Determine the (x, y) coordinate at the center of the cell enclosing the given text.  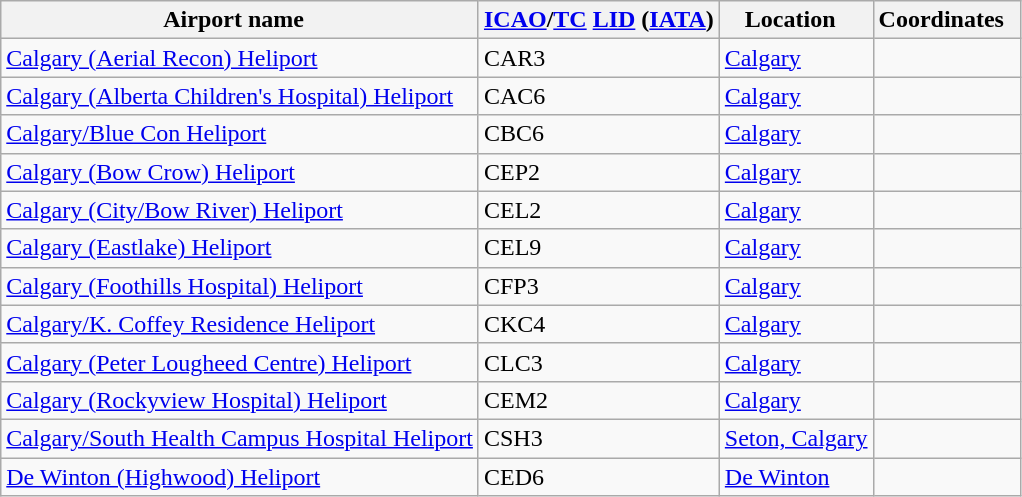
Coordinates (947, 20)
Calgary (Foothills Hospital) Heliport (240, 286)
Calgary/K. Coffey Residence Heliport (240, 324)
Calgary (Eastlake) Heliport (240, 248)
CAC6 (598, 96)
Location (796, 20)
Calgary (Aerial Recon) Heliport (240, 58)
De Winton (Highwood) Heliport (240, 477)
CLC3 (598, 362)
CFP3 (598, 286)
Airport name (240, 20)
ICAO/TC LID (IATA) (598, 20)
Calgary (Rockyview Hospital) Heliport (240, 400)
CEL2 (598, 210)
CBC6 (598, 134)
CKC4 (598, 324)
Calgary/Blue Con Heliport (240, 134)
CEL9 (598, 248)
Calgary (Peter Lougheed Centre) Heliport (240, 362)
Seton, Calgary (796, 438)
Calgary (Bow Crow) Heliport (240, 172)
De Winton (796, 477)
CEM2 (598, 400)
CEP2 (598, 172)
Calgary (Alberta Children's Hospital) Heliport (240, 96)
CSH3 (598, 438)
Calgary (City/Bow River) Heliport (240, 210)
Calgary/South Health Campus Hospital Heliport (240, 438)
CAR3 (598, 58)
CED6 (598, 477)
